Search for the cell housing the specified text and yield its [X, Y] center coordinate. 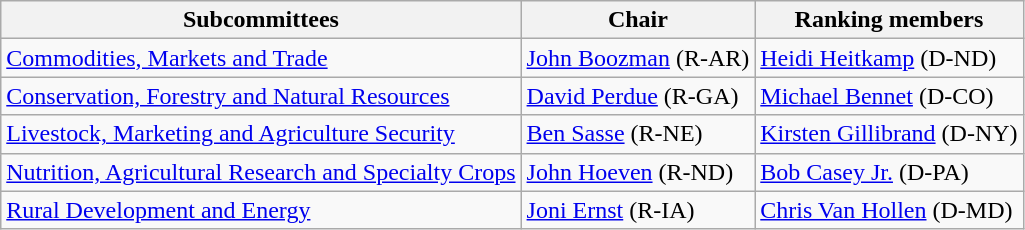
Rural Development and Energy [261, 210]
Conservation, Forestry and Natural Resources [261, 96]
Bob Casey Jr. (D-PA) [889, 172]
Nutrition, Agricultural Research and Specialty Crops [261, 172]
Subcommittees [261, 20]
David Perdue (R-GA) [638, 96]
Ranking members [889, 20]
Livestock, Marketing and Agriculture Security [261, 134]
Chris Van Hollen (D-MD) [889, 210]
Commodities, Markets and Trade [261, 58]
Heidi Heitkamp (D-ND) [889, 58]
John Hoeven (R-ND) [638, 172]
Joni Ernst (R-IA) [638, 210]
Chair [638, 20]
John Boozman (R-AR) [638, 58]
Michael Bennet (D-CO) [889, 96]
Ben Sasse (R-NE) [638, 134]
Kirsten Gillibrand (D-NY) [889, 134]
